Locate the cell with the specified text and output its [x, y] center coordinate. 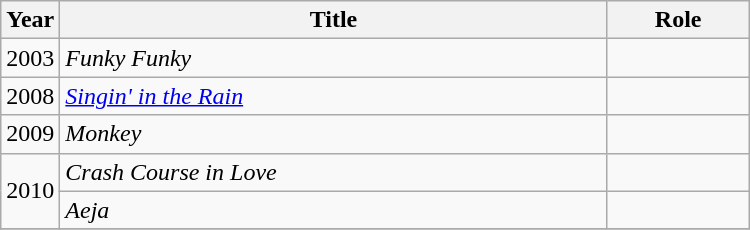
Monkey [334, 134]
Funky Funky [334, 58]
Title [334, 20]
Singin' in the Rain [334, 96]
Crash Course in Love [334, 172]
2009 [30, 134]
Role [678, 20]
2003 [30, 58]
2010 [30, 191]
Year [30, 20]
Aeja [334, 210]
2008 [30, 96]
